Return [X, Y] of the center of cell containing provided text 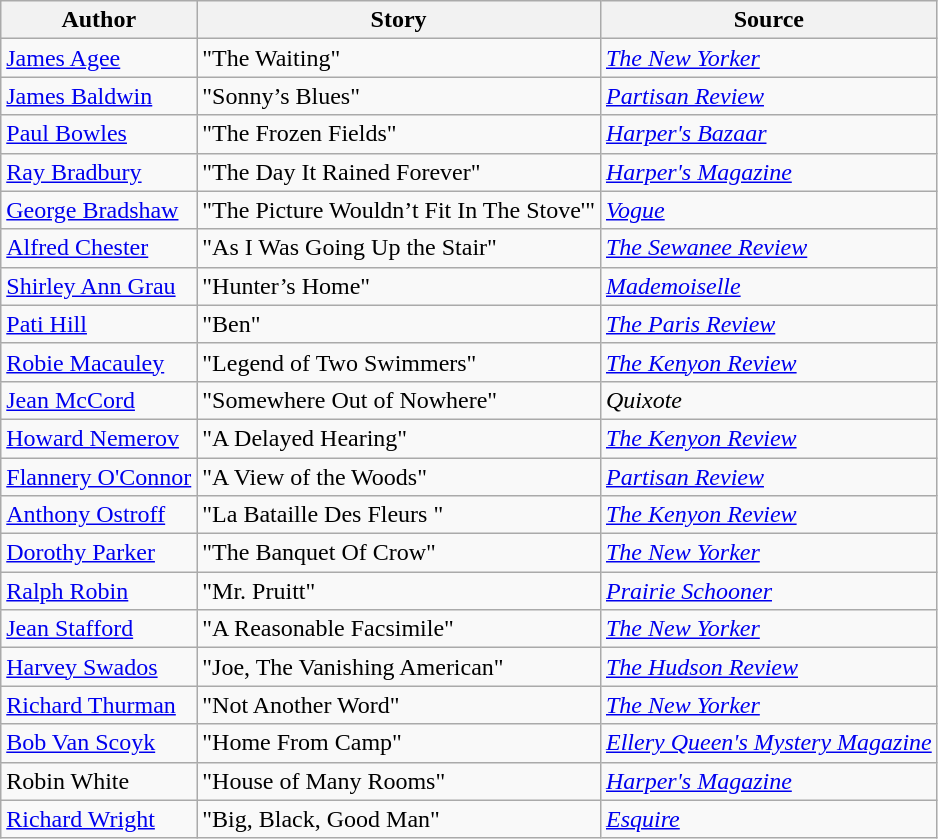
"Somewhere Out of Nowhere" [399, 400]
Esquire [768, 819]
"As I Was Going Up the Stair" [399, 248]
Pati Hill [99, 324]
Mademoiselle [768, 286]
"Big, Black, Good Man" [399, 819]
"A Delayed Hearing" [399, 438]
"The Banquet Of Crow" [399, 553]
"The Picture Wouldn’t Fit In The Stove'" [399, 210]
Richard Thurman [99, 705]
"A Reasonable Facsimile" [399, 629]
Author [99, 20]
Shirley Ann Grau [99, 286]
Robin White [99, 781]
Harvey Swados [99, 667]
"The Frozen Fields" [399, 134]
"Legend of Two Swimmers" [399, 362]
Jean McCord [99, 400]
"La Bataille Des Fleurs " [399, 515]
The Sewanee Review [768, 248]
James Baldwin [99, 96]
"Not Another Word" [399, 705]
Flannery O'Connor [99, 477]
Ray Bradbury [99, 172]
Dorothy Parker [99, 553]
"The Waiting" [399, 58]
Source [768, 20]
Anthony Ostroff [99, 515]
"A View of the Woods" [399, 477]
Prairie Schooner [768, 591]
"The Day It Rained Forever" [399, 172]
Jean Stafford [99, 629]
Richard Wright [99, 819]
The Hudson Review [768, 667]
"Sonny’s Blues" [399, 96]
"House of Many Rooms" [399, 781]
Story [399, 20]
The Paris Review [768, 324]
"Joe, The Vanishing American" [399, 667]
Paul Bowles [99, 134]
Quixote [768, 400]
Vogue [768, 210]
Alfred Chester [99, 248]
Harper's Bazaar [768, 134]
Ralph Robin [99, 591]
Ellery Queen's Mystery Magazine [768, 743]
"Ben" [399, 324]
Robie Macauley [99, 362]
George Bradshaw [99, 210]
James Agee [99, 58]
"Mr. Pruitt" [399, 591]
"Home From Camp" [399, 743]
"Hunter’s Home" [399, 286]
Howard Nemerov [99, 438]
Bob Van Scoyk [99, 743]
